Find where the given text appears and provide that cell's center as [x, y] coordinate. 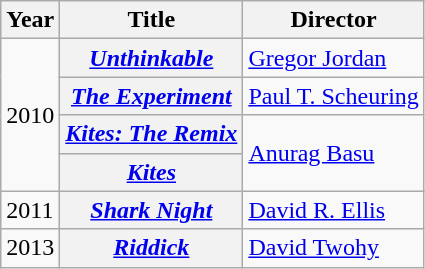
David Twohy [334, 248]
The Experiment [152, 96]
David R. Ellis [334, 210]
2010 [30, 115]
Kites: The Remix [152, 134]
2013 [30, 248]
2011 [30, 210]
Paul T. Scheuring [334, 96]
Anurag Basu [334, 153]
Unthinkable [152, 58]
Title [152, 20]
Director [334, 20]
Year [30, 20]
Gregor Jordan [334, 58]
Kites [152, 172]
Riddick [152, 248]
Shark Night [152, 210]
